Extract the [x, y] coordinate from the center of the cell holding the provided text.  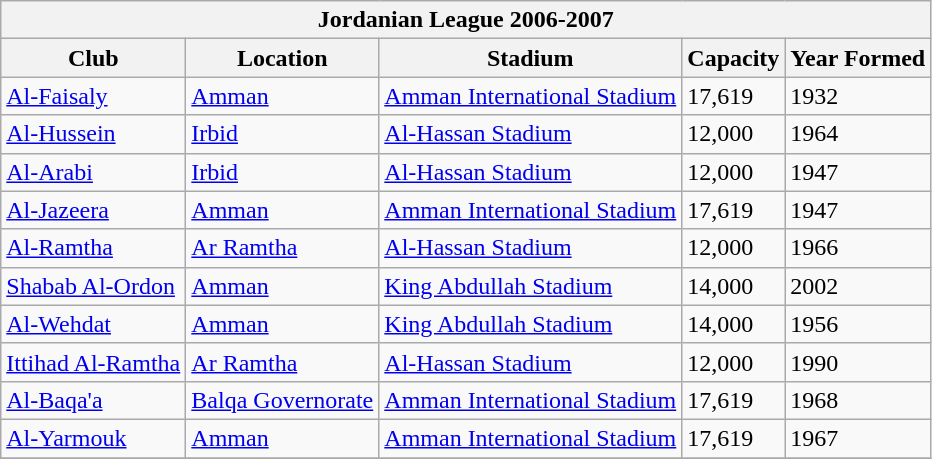
Ittihad Al-Ramtha [94, 362]
1990 [858, 362]
Al-Wehdat [94, 324]
Al-Faisaly [94, 96]
Al-Jazeera [94, 210]
Jordanian League 2006-2007 [466, 20]
1967 [858, 438]
1932 [858, 96]
Balqa Governorate [282, 400]
Location [282, 58]
Year Formed [858, 58]
Shabab Al-Ordon [94, 286]
1966 [858, 248]
Club [94, 58]
1964 [858, 134]
Al-Hussein [94, 134]
Al-Yarmouk [94, 438]
Capacity [734, 58]
Al-Baqa'a [94, 400]
Al-Ramtha [94, 248]
1968 [858, 400]
Stadium [530, 58]
1956 [858, 324]
2002 [858, 286]
Al-Arabi [94, 172]
